Identify which cell holds the provided text, then report its [X, Y] central coordinate. 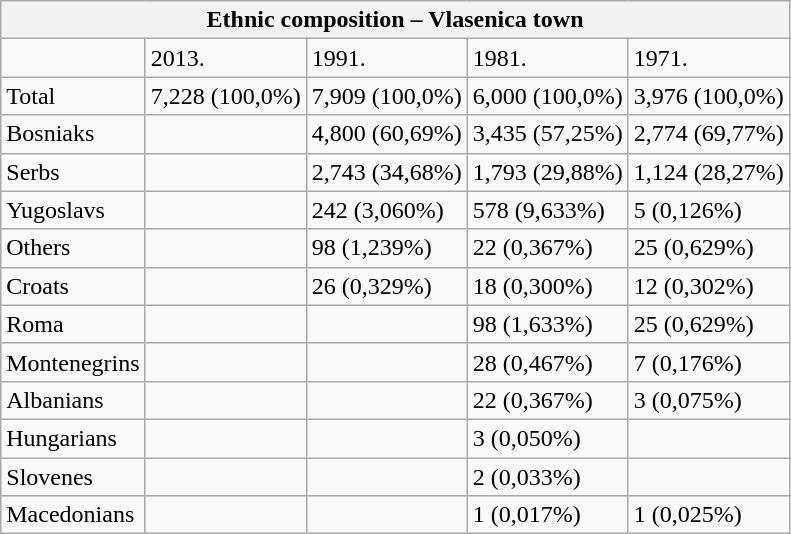
18 (0,300%) [548, 286]
6,000 (100,0%) [548, 96]
3,435 (57,25%) [548, 134]
28 (0,467%) [548, 362]
Albanians [73, 400]
7,909 (100,0%) [386, 96]
2,743 (34,68%) [386, 172]
Macedonians [73, 515]
Hungarians [73, 438]
12 (0,302%) [708, 286]
98 (1,239%) [386, 248]
Others [73, 248]
5 (0,126%) [708, 210]
1,793 (29,88%) [548, 172]
1 (0,017%) [548, 515]
7,228 (100,0%) [226, 96]
Ethnic composition – Vlasenica town [396, 20]
Total [73, 96]
578 (9,633%) [548, 210]
Slovenes [73, 477]
1991. [386, 58]
Montenegrins [73, 362]
2013. [226, 58]
Roma [73, 324]
Serbs [73, 172]
2,774 (69,77%) [708, 134]
Yugoslavs [73, 210]
26 (0,329%) [386, 286]
3,976 (100,0%) [708, 96]
4,800 (60,69%) [386, 134]
7 (0,176%) [708, 362]
1971. [708, 58]
242 (3,060%) [386, 210]
1,124 (28,27%) [708, 172]
3 (0,050%) [548, 438]
1 (0,025%) [708, 515]
98 (1,633%) [548, 324]
1981. [548, 58]
Croats [73, 286]
2 (0,033%) [548, 477]
Bosniaks [73, 134]
3 (0,075%) [708, 400]
